For the text-containing cell, return its midpoint in (x, y) coordinate format. 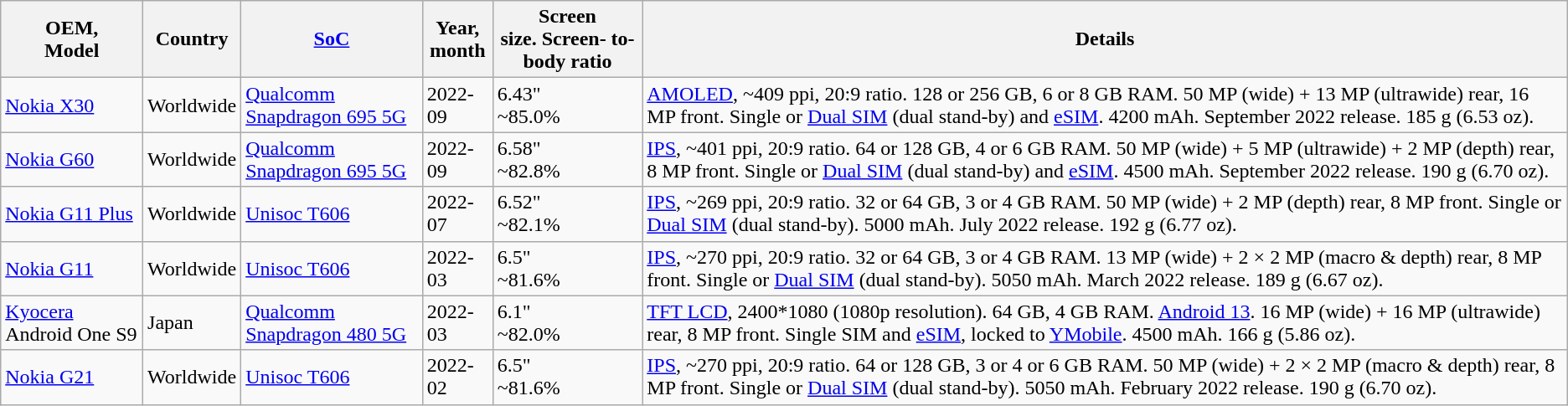
Japan (193, 323)
OEM,Model (72, 39)
Country (193, 39)
Screensize. Screen- to-body ratio (567, 39)
2022-07 (457, 214)
Nokia X30 (72, 105)
6.1"~82.0% (567, 323)
Qualcomm Snapdragon 480 5G (332, 323)
2022-02 (457, 377)
Nokia G21 (72, 377)
Nokia G11 (72, 268)
6.43"~85.0% (567, 105)
Kyocera Android One S9 (72, 323)
6.58"~82.8% (567, 159)
Details (1105, 39)
Nokia G60 (72, 159)
6.52"~82.1% (567, 214)
SoC (332, 39)
Nokia G11 Plus (72, 214)
Year,month (457, 39)
